Return the (x, y) coordinate for the center point of the cell that contains the specified text.  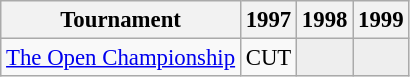
The Open Championship (121, 58)
1999 (381, 20)
1998 (325, 20)
Tournament (121, 20)
CUT (268, 58)
1997 (268, 20)
